Extract the (X, Y) coordinate from the center of the cell holding the provided text.  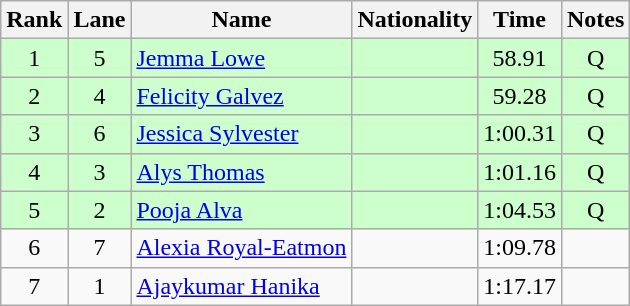
Jemma Lowe (242, 58)
Lane (100, 20)
Alys Thomas (242, 172)
Pooja Alva (242, 210)
1:17.17 (520, 286)
Rank (34, 20)
Name (242, 20)
58.91 (520, 58)
59.28 (520, 96)
Ajaykumar Hanika (242, 286)
1:09.78 (520, 248)
Time (520, 20)
Notes (595, 20)
Alexia Royal-Eatmon (242, 248)
Felicity Galvez (242, 96)
1:00.31 (520, 134)
1:01.16 (520, 172)
1:04.53 (520, 210)
Jessica Sylvester (242, 134)
Nationality (415, 20)
